Extract the (x, y) coordinate from the center of the cell holding the provided text.  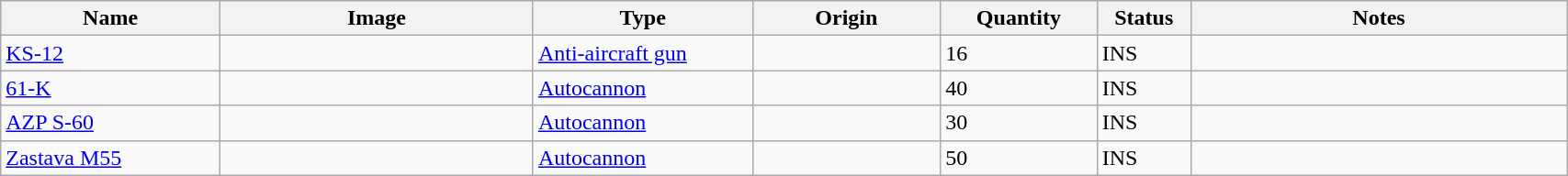
AZP S-60 (110, 123)
50 (1019, 158)
Image (377, 18)
30 (1019, 123)
Anti-aircraft gun (643, 53)
KS-12 (110, 53)
Status (1144, 18)
Zastava M55 (110, 158)
61-K (110, 88)
Name (110, 18)
16 (1019, 53)
Notes (1378, 18)
Type (643, 18)
40 (1019, 88)
Quantity (1019, 18)
Origin (847, 18)
